Determine the (X, Y) coordinate at the center of the cell enclosing the given text.  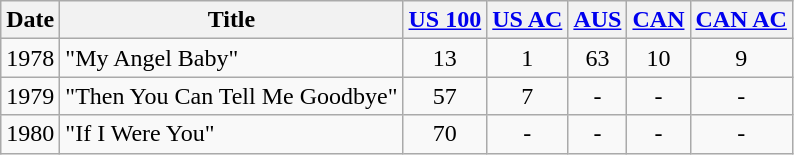
Date (30, 20)
"My Angel Baby" (232, 58)
13 (445, 58)
1978 (30, 58)
63 (598, 58)
US AC (528, 20)
Title (232, 20)
US 100 (445, 20)
1 (528, 58)
CAN (658, 20)
"If I Were You" (232, 134)
9 (741, 58)
57 (445, 96)
1980 (30, 134)
70 (445, 134)
CAN AC (741, 20)
10 (658, 58)
1979 (30, 96)
7 (528, 96)
AUS (598, 20)
"Then You Can Tell Me Goodbye" (232, 96)
